Scan for the cell matching the given text and deliver its (X, Y) coordinate at center. 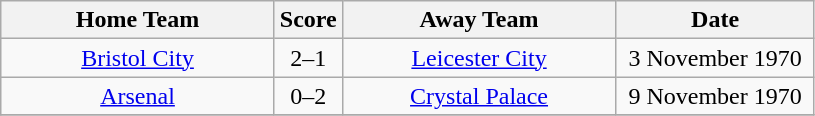
0–2 (308, 96)
Home Team (138, 20)
Away Team (479, 20)
2–1 (308, 58)
Bristol City (138, 58)
Crystal Palace (479, 96)
3 November 1970 (716, 58)
Arsenal (138, 96)
Score (308, 20)
Date (716, 20)
9 November 1970 (716, 96)
Leicester City (479, 58)
